Determine the (X, Y) coordinate at the center of the cell enclosing the given text.  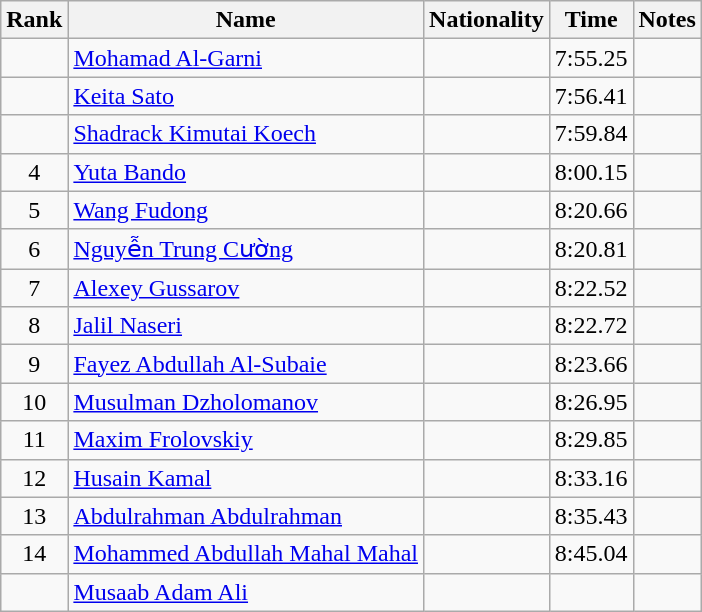
6 (34, 249)
11 (34, 440)
5 (34, 210)
8:26.95 (591, 402)
Yuta Bando (246, 172)
12 (34, 478)
Notes (667, 20)
8:00.15 (591, 172)
Keita Sato (246, 96)
8:22.52 (591, 288)
8 (34, 326)
4 (34, 172)
13 (34, 516)
8:23.66 (591, 364)
8:22.72 (591, 326)
Mohammed Abdullah Mahal Mahal (246, 554)
7:56.41 (591, 96)
Time (591, 20)
Rank (34, 20)
7:55.25 (591, 58)
Wang Fudong (246, 210)
10 (34, 402)
Name (246, 20)
Husain Kamal (246, 478)
Maxim Frolovskiy (246, 440)
Shadrack Kimutai Koech (246, 134)
Jalil Naseri (246, 326)
8:45.04 (591, 554)
8:35.43 (591, 516)
Nationality (487, 20)
8:20.81 (591, 249)
8:20.66 (591, 210)
Musaab Adam Ali (246, 592)
Mohamad Al-Garni (246, 58)
Fayez Abdullah Al-Subaie (246, 364)
Abdulrahman Abdulrahman (246, 516)
8:29.85 (591, 440)
7 (34, 288)
Nguyễn Trung Cường (246, 249)
7:59.84 (591, 134)
14 (34, 554)
9 (34, 364)
Musulman Dzholomanov (246, 402)
Alexey Gussarov (246, 288)
8:33.16 (591, 478)
